Find where the given text appears and provide that cell's center as (X, Y) coordinate. 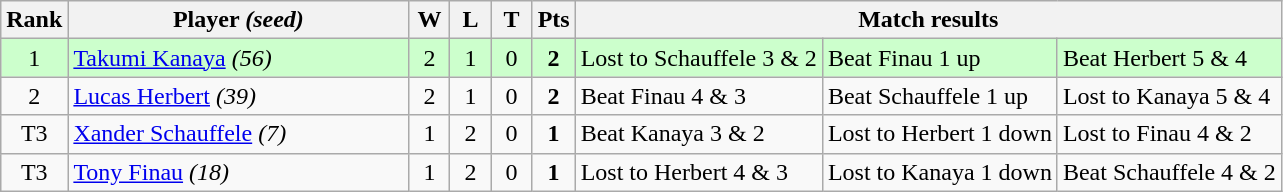
Lost to Herbert 4 & 3 (698, 172)
Beat Finau 4 & 3 (698, 96)
Lucas Herbert (39) (238, 96)
Beat Kanaya 3 & 2 (698, 134)
Lost to Kanaya 1 down (940, 172)
Lost to Schauffele 3 & 2 (698, 58)
Match results (928, 20)
Beat Schauffele 1 up (940, 96)
Pts (554, 20)
Rank (34, 20)
Lost to Herbert 1 down (940, 134)
W (430, 20)
Beat Schauffele 4 & 2 (1169, 172)
Player (seed) (238, 20)
Tony Finau (18) (238, 172)
Xander Schauffele (7) (238, 134)
Takumi Kanaya (56) (238, 58)
L (470, 20)
T (512, 20)
Beat Herbert 5 & 4 (1169, 58)
Lost to Finau 4 & 2 (1169, 134)
Lost to Kanaya 5 & 4 (1169, 96)
Beat Finau 1 up (940, 58)
